Detect which cell encompasses the target text, then output its [x, y] center coordinate. 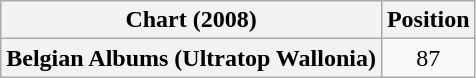
Chart (2008) [192, 20]
Belgian Albums (Ultratop Wallonia) [192, 58]
Position [428, 20]
87 [428, 58]
